Extract the (X, Y) coordinate from the center of the cell holding the provided text.  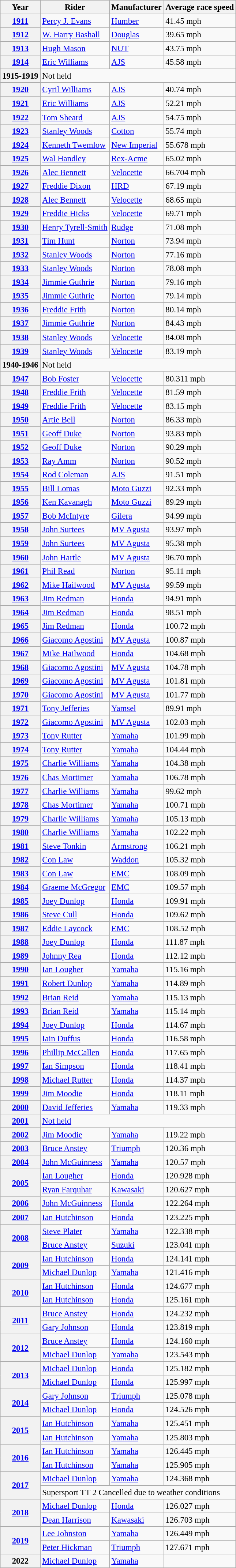
73.94 mph (200, 241)
1961 (20, 571)
1959 (20, 544)
126.703 mph (200, 1520)
119.22 mph (200, 1135)
105.13 mph (200, 819)
1931 (20, 241)
115.14 mph (200, 1011)
Cyril Williams (75, 90)
1990 (20, 970)
114.89 mph (200, 984)
122.264 mph (200, 1204)
1963 (20, 598)
122.338 mph (200, 1231)
101.77 mph (200, 695)
123.225 mph (200, 1217)
David Jefferies (75, 1107)
93.97 mph (200, 530)
2012 (20, 1348)
1936 (20, 310)
1984 (20, 887)
Supersport TT 2 Cancelled due to weather conditions (138, 1492)
117.65 mph (200, 1052)
1997 (20, 1066)
Eddie Laycock (75, 929)
71.08 mph (200, 227)
112.12 mph (200, 956)
109.57 mph (200, 887)
1975 (20, 764)
Rider (75, 7)
99.62 mph (200, 791)
Suzuki (136, 1245)
114.67 mph (200, 1025)
124.368 mph (200, 1478)
Phil Read (75, 571)
Ian Simpson (75, 1066)
1956 (20, 502)
86.33 mph (200, 420)
2010 (20, 1293)
Wal Handley (75, 158)
80.14 mph (200, 310)
1947 (20, 379)
Gilera (136, 516)
120.928 mph (200, 1176)
2014 (20, 1403)
55.74 mph (200, 131)
1924 (20, 145)
1973 (20, 736)
Douglas (136, 35)
1971 (20, 708)
104.38 mph (200, 764)
Peter Hickman (75, 1547)
NUT (136, 49)
2013 (20, 1375)
Ken Kavanagh (75, 502)
115.16 mph (200, 970)
1965 (20, 626)
Humber (136, 21)
Rudge (136, 227)
124.677 mph (200, 1286)
Freddie Dixon (75, 186)
Yamsel (136, 708)
Hugh Mason (75, 49)
1939 (20, 351)
1920 (20, 90)
1954 (20, 475)
66.704 mph (200, 172)
1967 (20, 654)
120.36 mph (200, 1148)
95.38 mph (200, 544)
1921 (20, 104)
89.91 mph (200, 708)
Armstrong (136, 846)
124.141 mph (200, 1259)
111.87 mph (200, 942)
1983 (20, 873)
1940-1946 (20, 365)
Artie Bell (75, 420)
Lee Johnston (75, 1534)
80.311 mph (200, 379)
114.37 mph (200, 1080)
Tom Sheard (75, 117)
1912 (20, 35)
68.65 mph (200, 200)
2016 (20, 1458)
84.08 mph (200, 337)
101.99 mph (200, 736)
1979 (20, 819)
2022 (20, 1561)
Manufacturer (136, 7)
106.21 mph (200, 846)
127.671 mph (200, 1547)
91.51 mph (200, 475)
79.14 mph (200, 296)
1980 (20, 832)
125.161 mph (200, 1300)
98.51 mph (200, 612)
102.22 mph (200, 832)
1937 (20, 324)
1932 (20, 255)
1999 (20, 1094)
2001 (20, 1121)
99.59 mph (200, 585)
125.905 mph (200, 1465)
1928 (20, 200)
40.74 mph (200, 90)
1911 (20, 21)
116.58 mph (200, 1038)
1951 (20, 433)
1923 (20, 131)
1962 (20, 585)
1929 (20, 214)
119.33 mph (200, 1107)
1991 (20, 984)
1998 (20, 1080)
Bob Foster (75, 379)
1950 (20, 420)
1952 (20, 447)
1974 (20, 750)
1949 (20, 406)
100.72 mph (200, 626)
1988 (20, 942)
54.75 mph (200, 117)
108.52 mph (200, 929)
Tony Jefferies (75, 708)
Bill Lomas (75, 489)
123.543 mph (200, 1355)
1938 (20, 337)
109.62 mph (200, 915)
2015 (20, 1430)
1964 (20, 612)
95.11 mph (200, 571)
W. Harry Bashall (75, 35)
Average race speed (200, 7)
1934 (20, 282)
115.13 mph (200, 997)
77.16 mph (200, 255)
1953 (20, 461)
125.451 mph (200, 1424)
43.75 mph (200, 49)
83.19 mph (200, 351)
101.81 mph (200, 681)
1976 (20, 777)
Freddie Hicks (75, 214)
104.44 mph (200, 750)
104.78 mph (200, 667)
2018 (20, 1513)
1982 (20, 860)
1966 (20, 640)
1935 (20, 296)
126.027 mph (200, 1506)
108.09 mph (200, 873)
90.52 mph (200, 461)
105.32 mph (200, 860)
55.678 mph (200, 145)
1914 (20, 62)
83.15 mph (200, 406)
125.078 mph (200, 1396)
Iain Duffus (75, 1038)
1955 (20, 489)
2005 (20, 1183)
94.91 mph (200, 598)
HRD (136, 186)
109.91 mph (200, 901)
120.627 mph (200, 1190)
100.87 mph (200, 640)
2002 (20, 1135)
104.68 mph (200, 654)
118.11 mph (200, 1094)
Steve Cull (75, 915)
Rod Coleman (75, 475)
45.58 mph (200, 62)
1981 (20, 846)
1994 (20, 1025)
Percy J. Evans (75, 21)
41.45 mph (200, 21)
Robert Dunlop (75, 984)
1915-1919 (20, 76)
100.71 mph (200, 805)
123.819 mph (200, 1327)
106.78 mph (200, 777)
1960 (20, 557)
1957 (20, 516)
2004 (20, 1162)
Michael Rutter (75, 1080)
Phillip McCallen (75, 1052)
1977 (20, 791)
1969 (20, 681)
1996 (20, 1052)
1927 (20, 186)
1995 (20, 1038)
2008 (20, 1238)
124.526 mph (200, 1410)
81.59 mph (200, 392)
121.416 mph (200, 1272)
125.182 mph (200, 1369)
126.445 mph (200, 1451)
78.08 mph (200, 268)
125.803 mph (200, 1437)
1987 (20, 929)
94.99 mph (200, 516)
1992 (20, 997)
89.29 mph (200, 502)
Ray Amm (75, 461)
92.33 mph (200, 489)
2011 (20, 1320)
2007 (20, 1217)
1968 (20, 667)
2017 (20, 1485)
Henry Tyrell-Smith (75, 227)
Kenneth Twemlow (75, 145)
124.160 mph (200, 1341)
1930 (20, 227)
1933 (20, 268)
124.232 mph (200, 1313)
93.83 mph (200, 433)
John Hartle (75, 557)
2000 (20, 1107)
90.29 mph (200, 447)
1989 (20, 956)
Cotton (136, 131)
1925 (20, 158)
79.16 mph (200, 282)
2003 (20, 1148)
Year (20, 7)
123.041 mph (200, 1245)
1972 (20, 722)
Steve Tonkin (75, 846)
120.57 mph (200, 1162)
Johnny Rea (75, 956)
New Imperial (136, 145)
Rex-Acme (136, 158)
125.997 mph (200, 1382)
84.43 mph (200, 324)
69.71 mph (200, 214)
1913 (20, 49)
1986 (20, 915)
39.65 mph (200, 35)
1958 (20, 530)
Graeme McGregor (75, 887)
Tim Hunt (75, 241)
Waddon (136, 860)
Dean Harrison (75, 1520)
52.21 mph (200, 104)
126.449 mph (200, 1534)
1970 (20, 695)
Steve Plater (75, 1231)
96.70 mph (200, 557)
Bob McIntyre (75, 516)
Ryan Farquhar (75, 1190)
67.19 mph (200, 186)
2009 (20, 1266)
65.02 mph (200, 158)
118.41 mph (200, 1066)
1926 (20, 172)
102.03 mph (200, 722)
2019 (20, 1541)
1985 (20, 901)
1993 (20, 1011)
2006 (20, 1204)
1948 (20, 392)
1922 (20, 117)
1978 (20, 805)
